Return the (X, Y) coordinate for the center point of the cell that contains the specified text.  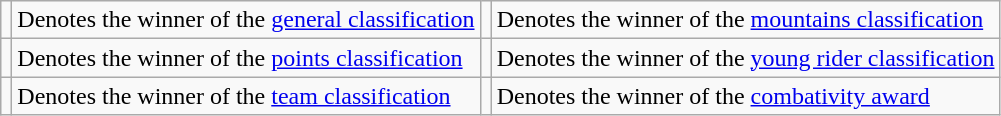
Denotes the winner of the general classification (246, 20)
Denotes the winner of the team classification (246, 96)
Denotes the winner of the combativity award (746, 96)
Denotes the winner of the mountains classification (746, 20)
Denotes the winner of the young rider classification (746, 58)
Denotes the winner of the points classification (246, 58)
